Detect which cell encompasses the target text, then output its [X, Y] center coordinate. 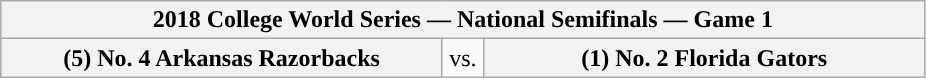
(5) No. 4 Arkansas Razorbacks [222, 58]
vs. [462, 58]
(1) No. 2 Florida Gators [704, 58]
2018 College World Series — National Semifinals — Game 1 [463, 20]
